Pinpoint the cell where the given text exists, returning its [x, y] midpoint coordinate. 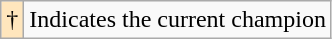
Indicates the current champion [178, 20]
† [12, 20]
